Locate the cell with the specified text and output its [X, Y] center coordinate. 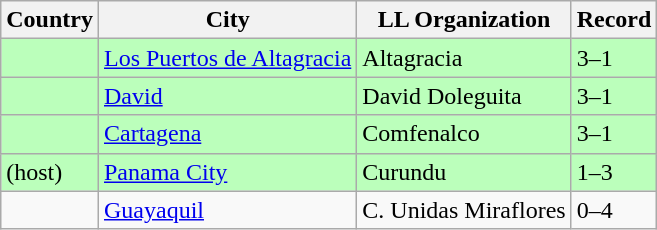
(host) [50, 172]
Comfenalco [464, 134]
Guayaquil [227, 210]
LL Organization [464, 20]
Panama City [227, 172]
C. Unidas Miraflores [464, 210]
Cartagena [227, 134]
1–3 [614, 172]
Record [614, 20]
Altagracia [464, 58]
Country [50, 20]
David [227, 96]
City [227, 20]
David Doleguita [464, 96]
Los Puertos de Altagracia [227, 58]
Curundu [464, 172]
0–4 [614, 210]
